Identify which cell holds the provided text, then report its (X, Y) central coordinate. 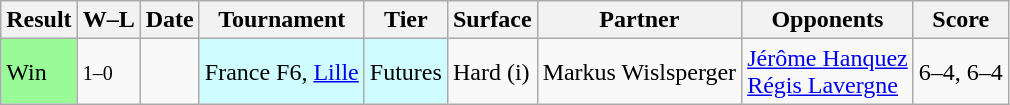
Win (39, 72)
6–4, 6–4 (960, 72)
Score (960, 20)
Partner (640, 20)
Opponents (828, 20)
Markus Wislsperger (640, 72)
W–L (108, 20)
Result (39, 20)
Futures (406, 72)
Hard (i) (492, 72)
France F6, Lille (282, 72)
Tournament (282, 20)
Jérôme Hanquez Régis Lavergne (828, 72)
Tier (406, 20)
1–0 (108, 72)
Date (170, 20)
Surface (492, 20)
